Extract the [X, Y] coordinate from the center of the cell holding the provided text.  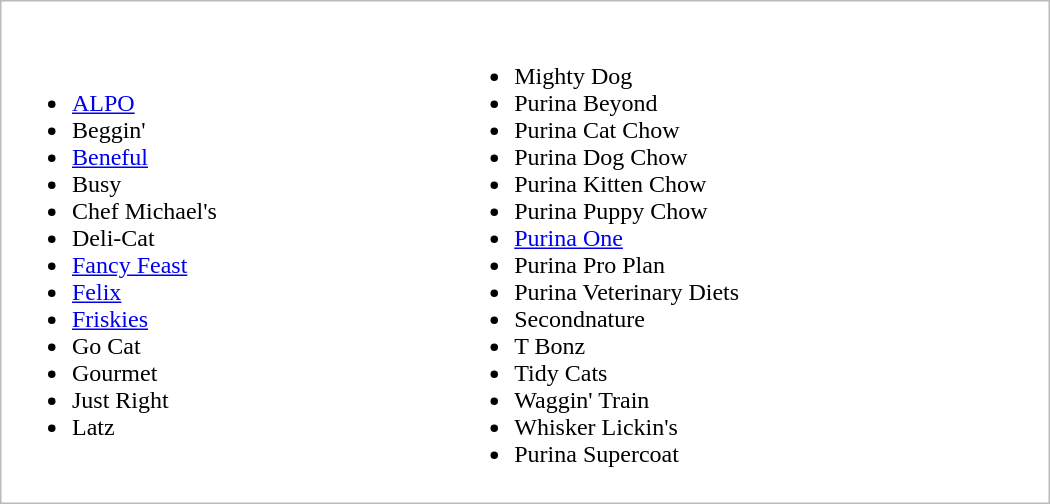
ALPOBeggin'BenefulBusyChef Michael'sDeli-CatFancy FeastFelixFriskiesGo CatGourmetJust RightLatz [224, 252]
